Identify which cell holds the provided text, then report its (X, Y) central coordinate. 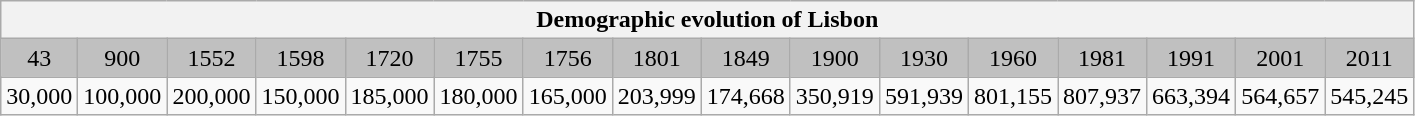
30,000 (40, 96)
564,657 (1280, 96)
1720 (390, 58)
801,155 (1012, 96)
1801 (656, 58)
1930 (924, 58)
1849 (746, 58)
1755 (478, 58)
100,000 (122, 96)
1981 (1102, 58)
185,000 (390, 96)
165,000 (568, 96)
1991 (1192, 58)
203,999 (656, 96)
200,000 (212, 96)
174,668 (746, 96)
900 (122, 58)
1552 (212, 58)
663,394 (1192, 96)
150,000 (300, 96)
180,000 (478, 96)
1598 (300, 58)
1960 (1012, 58)
1900 (834, 58)
2011 (1370, 58)
Demographic evolution of Lisbon (708, 20)
350,919 (834, 96)
43 (40, 58)
2001 (1280, 58)
1756 (568, 58)
807,937 (1102, 96)
545,245 (1370, 96)
591,939 (924, 96)
